Detect which cell encompasses the target text, then output its [X, Y] center coordinate. 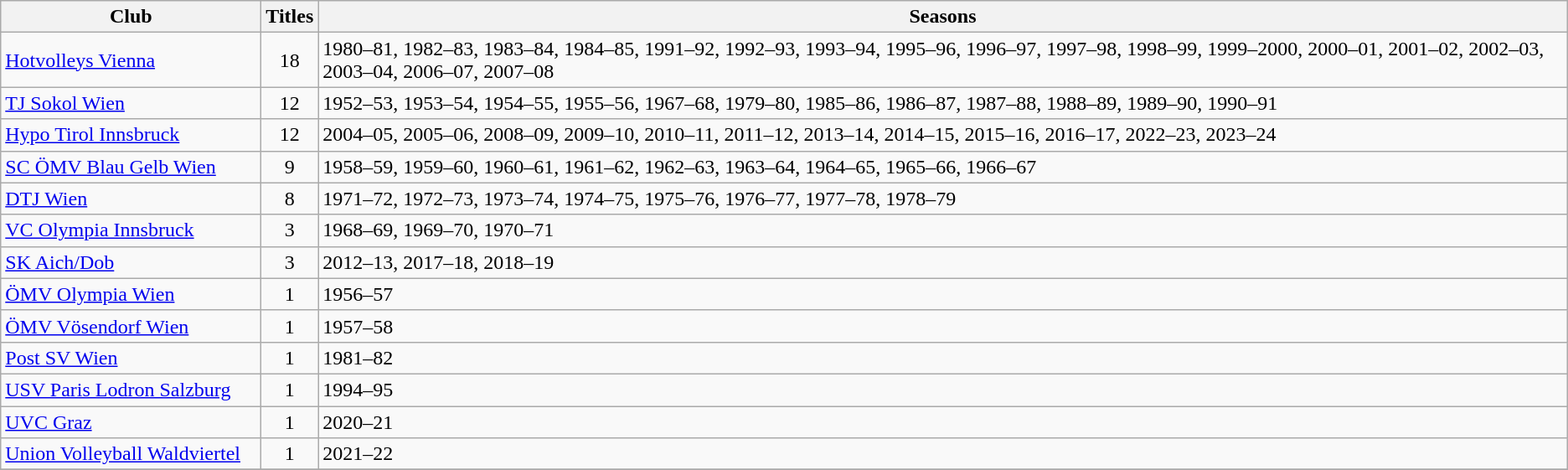
ÖMV Vösendorf Wien [131, 326]
Hotvolleys Vienna [131, 60]
SC ÖMV Blau Gelb Wien [131, 167]
Seasons [943, 17]
TJ Sokol Wien [131, 103]
1971–72, 1972–73, 1973–74, 1974–75, 1975–76, 1976–77, 1977–78, 1978–79 [943, 199]
SK Aich/Dob [131, 262]
2021–22 [943, 454]
VC Olympia Innsbruck [131, 230]
9 [290, 167]
USV Paris Lodron Salzburg [131, 390]
Hypo Tirol Innsbruck [131, 135]
ÖMV Olympia Wien [131, 294]
2012–13, 2017–18, 2018–19 [943, 262]
1994–95 [943, 390]
1981–82 [943, 358]
2004–05, 2005–06, 2008–09, 2009–10, 2010–11, 2011–12, 2013–14, 2014–15, 2015–16, 2016–17, 2022–23, 2023–24 [943, 135]
1958–59, 1959–60, 1960–61, 1961–62, 1962–63, 1963–64, 1964–65, 1965–66, 1966–67 [943, 167]
1956–57 [943, 294]
Titles [290, 17]
1952–53, 1953–54, 1954–55, 1955–56, 1967–68, 1979–80, 1985–86, 1986–87, 1987–88, 1988–89, 1989–90, 1990–91 [943, 103]
UVC Graz [131, 421]
Post SV Wien [131, 358]
18 [290, 60]
DTJ Wien [131, 199]
1957–58 [943, 326]
1968–69, 1969–70, 1970–71 [943, 230]
Club [131, 17]
2020–21 [943, 421]
Union Volleyball Waldviertel [131, 454]
8 [290, 199]
